Return (X, Y) of the center of cell containing provided text 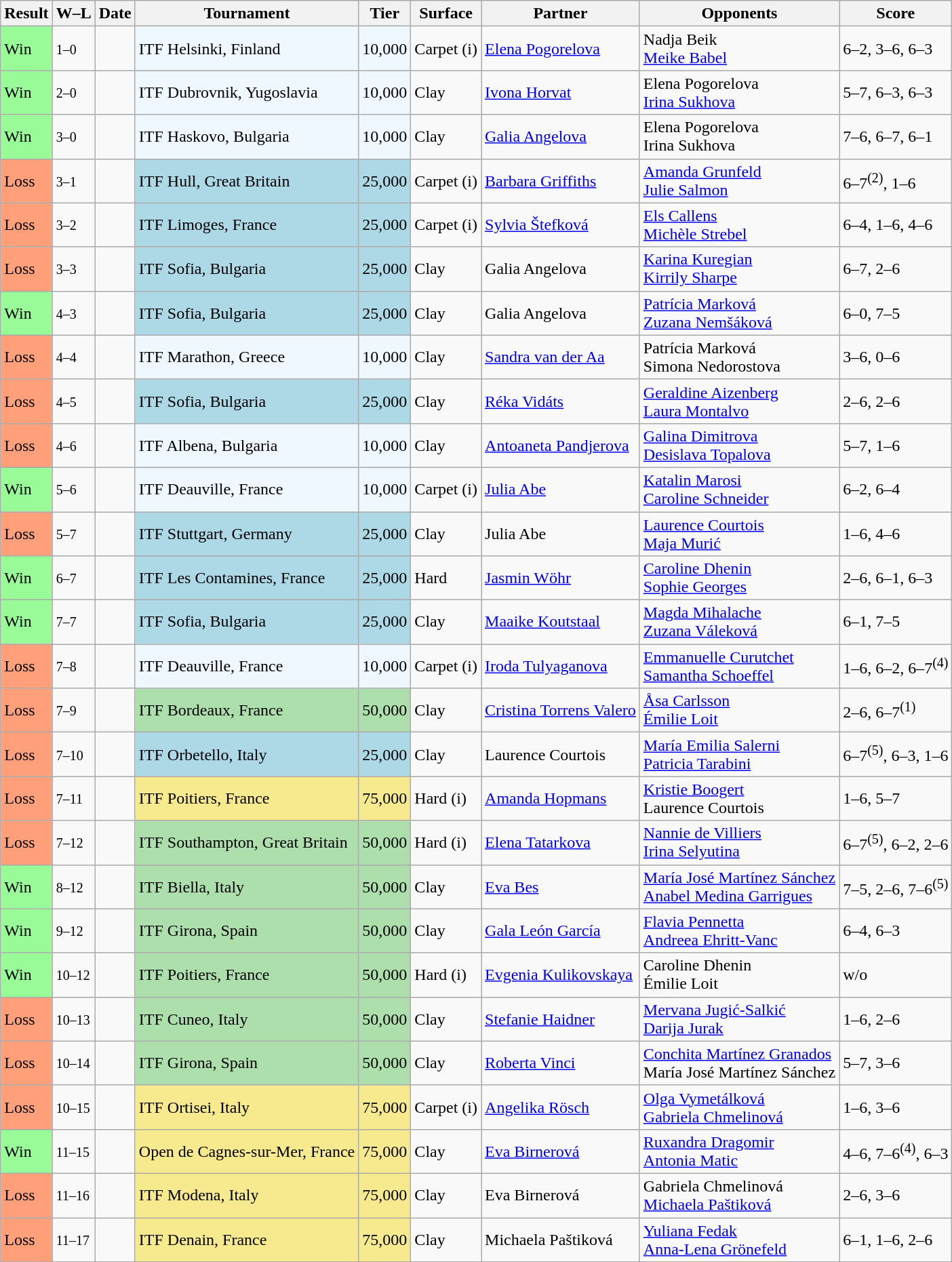
Conchita Martínez Granados María José Martínez Sánchez (739, 1063)
3–3 (73, 269)
ITF Dubrovnik, Yugoslavia (247, 92)
ITF Haskovo, Bulgaria (247, 137)
11–16 (73, 1195)
Gala León García (561, 930)
4–3 (73, 313)
ITF Ortisei, Italy (247, 1107)
ITF Les Contamines, France (247, 578)
9–12 (73, 930)
7–7 (73, 623)
1–6, 4–6 (896, 533)
ITF Albena, Bulgaria (247, 445)
Flavia Pennetta Andreea Ehritt-Vanc (739, 930)
6–0, 7–5 (896, 313)
Antoaneta Pandjerova (561, 445)
Maaike Koutstaal (561, 623)
Kristie Boogert Laurence Courtois (739, 799)
Gabriela Chmelinová Michaela Paštiková (739, 1195)
4–6 (73, 445)
1–6, 3–6 (896, 1107)
Amanda Hopmans (561, 799)
Amanda Grunfeld Julie Salmon (739, 180)
Iroda Tulyaganova (561, 666)
Roberta Vinci (561, 1063)
6–7(2), 1–6 (896, 180)
1–6, 6–2, 6–7(4) (896, 666)
Réka Vidáts (561, 401)
Patrícia Marková Simona Nedorostova (739, 357)
Angelika Rösch (561, 1107)
Open de Cagnes-sur-Mer, France (247, 1151)
ITF Modena, Italy (247, 1195)
2–6, 6–7(1) (896, 711)
2–0 (73, 92)
1–6, 2–6 (896, 1019)
2–6, 2–6 (896, 401)
6–4, 6–3 (896, 930)
3–6, 0–6 (896, 357)
ITF Biella, Italy (247, 887)
Åsa Carlsson Émilie Loit (739, 711)
Laurence Courtois Maja Murić (739, 533)
7–12 (73, 842)
Jasmin Wöhr (561, 578)
Ivona Horvat (561, 92)
6–2, 6–4 (896, 490)
Barbara Griffiths (561, 180)
Evgenia Kulikovskaya (561, 975)
María Emilia Salerni Patricia Tarabini (739, 754)
7–8 (73, 666)
María José Martínez Sánchez Anabel Medina Garrigues (739, 887)
4–6, 7–6(4), 6–3 (896, 1151)
6–7, 2–6 (896, 269)
Michaela Paštiková (561, 1240)
ITF Limoges, France (247, 225)
6–7(5), 6–3, 1–6 (896, 754)
Date (115, 14)
Cristina Torrens Valero (561, 711)
Els Callens Michèle Strebel (739, 225)
7–11 (73, 799)
Nadja Beik Meike Babel (739, 49)
Opponents (739, 14)
ITF Stuttgart, Germany (247, 533)
10–12 (73, 975)
ITF Cuneo, Italy (247, 1019)
3–0 (73, 137)
Ruxandra Dragomir Antonia Matic (739, 1151)
Magda Mihalache Zuzana Váleková (739, 623)
6–1, 7–5 (896, 623)
Caroline Dhenin Émilie Loit (739, 975)
3–2 (73, 225)
3–1 (73, 180)
Sylvia Štefková (561, 225)
Surface (446, 14)
7–6, 6–7, 6–1 (896, 137)
1–6, 5–7 (896, 799)
Caroline Dhenin Sophie Georges (739, 578)
6–7 (73, 578)
Nannie de Villiers Irina Selyutina (739, 842)
ITF Hull, Great Britain (247, 180)
Eva Bes (561, 887)
w/o (896, 975)
2–6, 3–6 (896, 1195)
Hard (446, 578)
Patrícia Marková Zuzana Nemšáková (739, 313)
ITF Denain, France (247, 1240)
5–7, 6–3, 6–3 (896, 92)
5–7 (73, 533)
Olga Vymetálková Gabriela Chmelinová (739, 1107)
5–7, 3–6 (896, 1063)
10–14 (73, 1063)
Stefanie Haidner (561, 1019)
Score (896, 14)
1–0 (73, 49)
ITF Bordeaux, France (247, 711)
Result (26, 14)
W–L (73, 14)
6–7(5), 6–2, 2–6 (896, 842)
7–10 (73, 754)
Tournament (247, 14)
Mervana Jugić-Salkić Darija Jurak (739, 1019)
11–15 (73, 1151)
Tier (385, 14)
7–5, 2–6, 7–6(5) (896, 887)
8–12 (73, 887)
ITF Orbetello, Italy (247, 754)
ITF Marathon, Greece (247, 357)
Yuliana Fedak Anna-Lena Grönefeld (739, 1240)
4–5 (73, 401)
Geraldine Aizenberg Laura Montalvo (739, 401)
6–2, 3–6, 6–3 (896, 49)
Karina Kuregian Kirrily Sharpe (739, 269)
6–4, 1–6, 4–6 (896, 225)
ITF Southampton, Great Britain (247, 842)
Sandra van der Aa (561, 357)
Emmanuelle Curutchet Samantha Schoeffel (739, 666)
5–7, 1–6 (896, 445)
Galina Dimitrova Desislava Topalova (739, 445)
Partner (561, 14)
Katalin Marosi Caroline Schneider (739, 490)
11–17 (73, 1240)
2–6, 6–1, 6–3 (896, 578)
10–15 (73, 1107)
ITF Helsinki, Finland (247, 49)
Elena Tatarkova (561, 842)
Elena Pogorelova (561, 49)
10–13 (73, 1019)
Laurence Courtois (561, 754)
5–6 (73, 490)
7–9 (73, 711)
4–4 (73, 357)
6–1, 1–6, 2–6 (896, 1240)
